For the text-containing cell, return its midpoint in (X, Y) coordinate format. 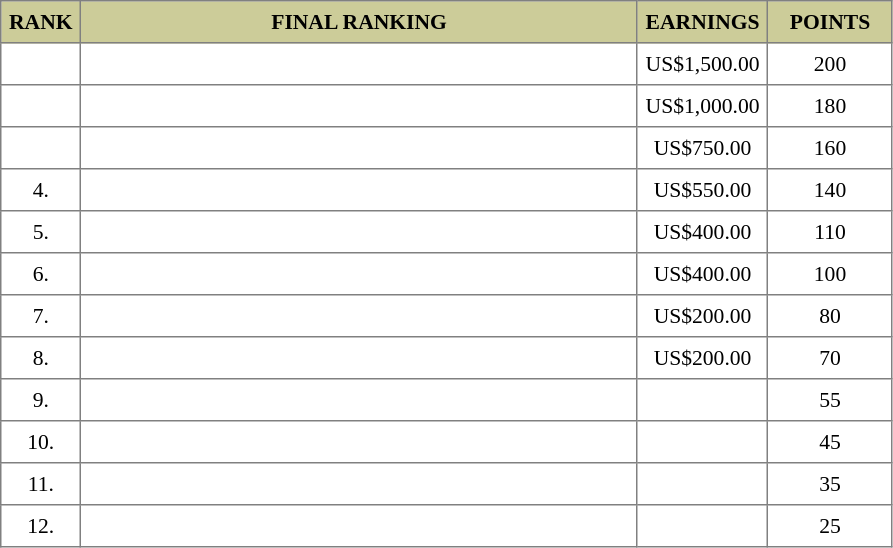
4. (41, 190)
35 (830, 484)
12. (41, 526)
140 (830, 190)
100 (830, 274)
160 (830, 148)
US$750.00 (702, 148)
US$1,000.00 (702, 106)
8. (41, 358)
6. (41, 274)
25 (830, 526)
POINTS (830, 22)
180 (830, 106)
70 (830, 358)
FINAL RANKING (359, 22)
9. (41, 400)
5. (41, 232)
110 (830, 232)
55 (830, 400)
11. (41, 484)
45 (830, 442)
10. (41, 442)
80 (830, 316)
7. (41, 316)
RANK (41, 22)
US$1,500.00 (702, 64)
200 (830, 64)
US$550.00 (702, 190)
EARNINGS (702, 22)
